Capture the cell that displays the provided text and extract its (X, Y) central coordinate. 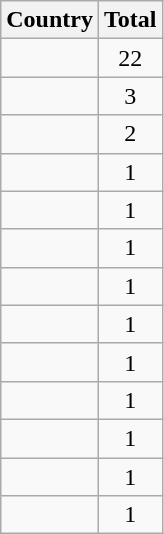
3 (130, 96)
Total (130, 20)
2 (130, 134)
Country (50, 20)
22 (130, 58)
